Search for the cell housing the specified text and yield its (x, y) center coordinate. 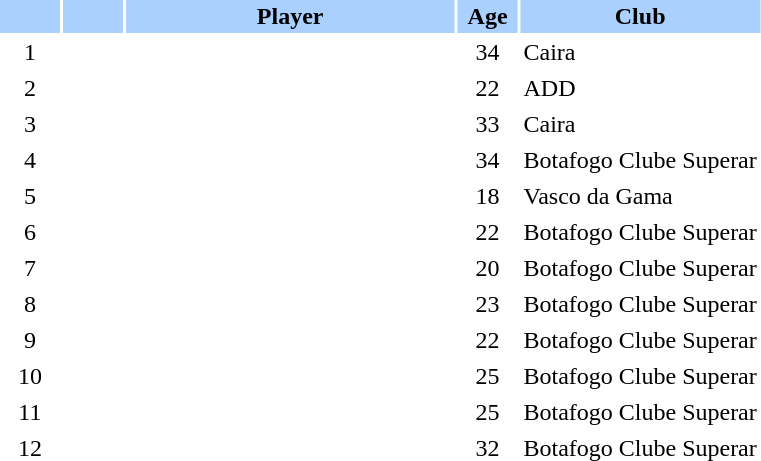
11 (30, 412)
8 (30, 304)
6 (30, 232)
1 (30, 52)
3 (30, 124)
Club (640, 16)
ADD (640, 88)
33 (488, 124)
Age (488, 16)
Player (290, 16)
5 (30, 196)
18 (488, 196)
23 (488, 304)
Vasco da Gama (640, 196)
9 (30, 340)
20 (488, 268)
10 (30, 376)
7 (30, 268)
4 (30, 160)
2 (30, 88)
